Identify which cell holds the provided text, then report its [x, y] central coordinate. 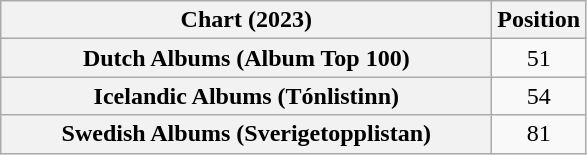
81 [539, 134]
Chart (2023) [246, 20]
Swedish Albums (Sverigetopplistan) [246, 134]
51 [539, 58]
54 [539, 96]
Position [539, 20]
Dutch Albums (Album Top 100) [246, 58]
Icelandic Albums (Tónlistinn) [246, 96]
